Determine the (x, y) coordinate at the center of the cell enclosing the given text.  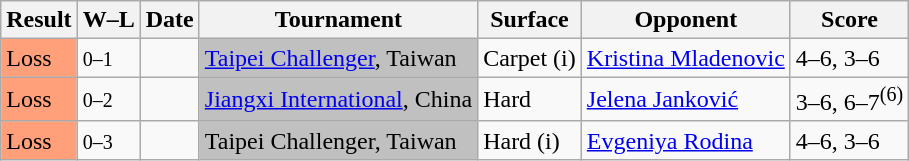
0–2 (108, 100)
Tournament (338, 20)
Hard (530, 100)
Result (39, 20)
Hard (i) (530, 140)
Jiangxi International, China (338, 100)
Evgeniya Rodina (686, 140)
Kristina Mladenovic (686, 58)
3–6, 6–7(6) (849, 100)
Surface (530, 20)
0–1 (108, 58)
Carpet (i) (530, 58)
W–L (108, 20)
0–3 (108, 140)
Jelena Janković (686, 100)
Opponent (686, 20)
Score (849, 20)
Date (170, 20)
